Detect which cell encompasses the target text, then output its (X, Y) center coordinate. 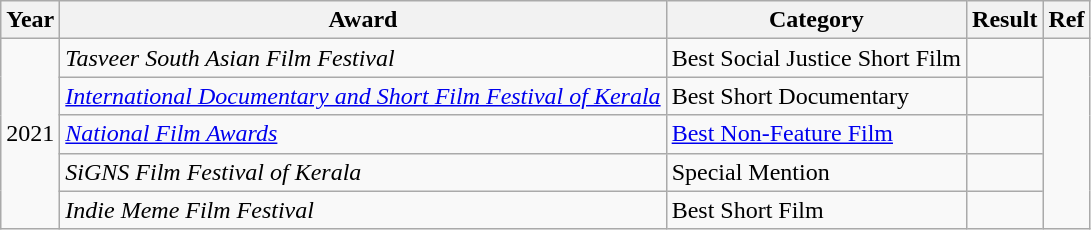
2021 (30, 134)
Result (1005, 20)
Ref (1066, 20)
International Documentary and Short Film Festival of Kerala (363, 96)
Best Non-Feature Film (816, 134)
National Film Awards (363, 134)
Best Social Justice Short Film (816, 58)
Category (816, 20)
Special Mention (816, 172)
Best Short Film (816, 210)
Best Short Documentary (816, 96)
Tasveer South Asian Film Festival (363, 58)
Indie Meme Film Festival (363, 210)
Award (363, 20)
Year (30, 20)
SiGNS Film Festival of Kerala (363, 172)
